Provide the [x, y] coordinate of the cell's center where the given text is located.  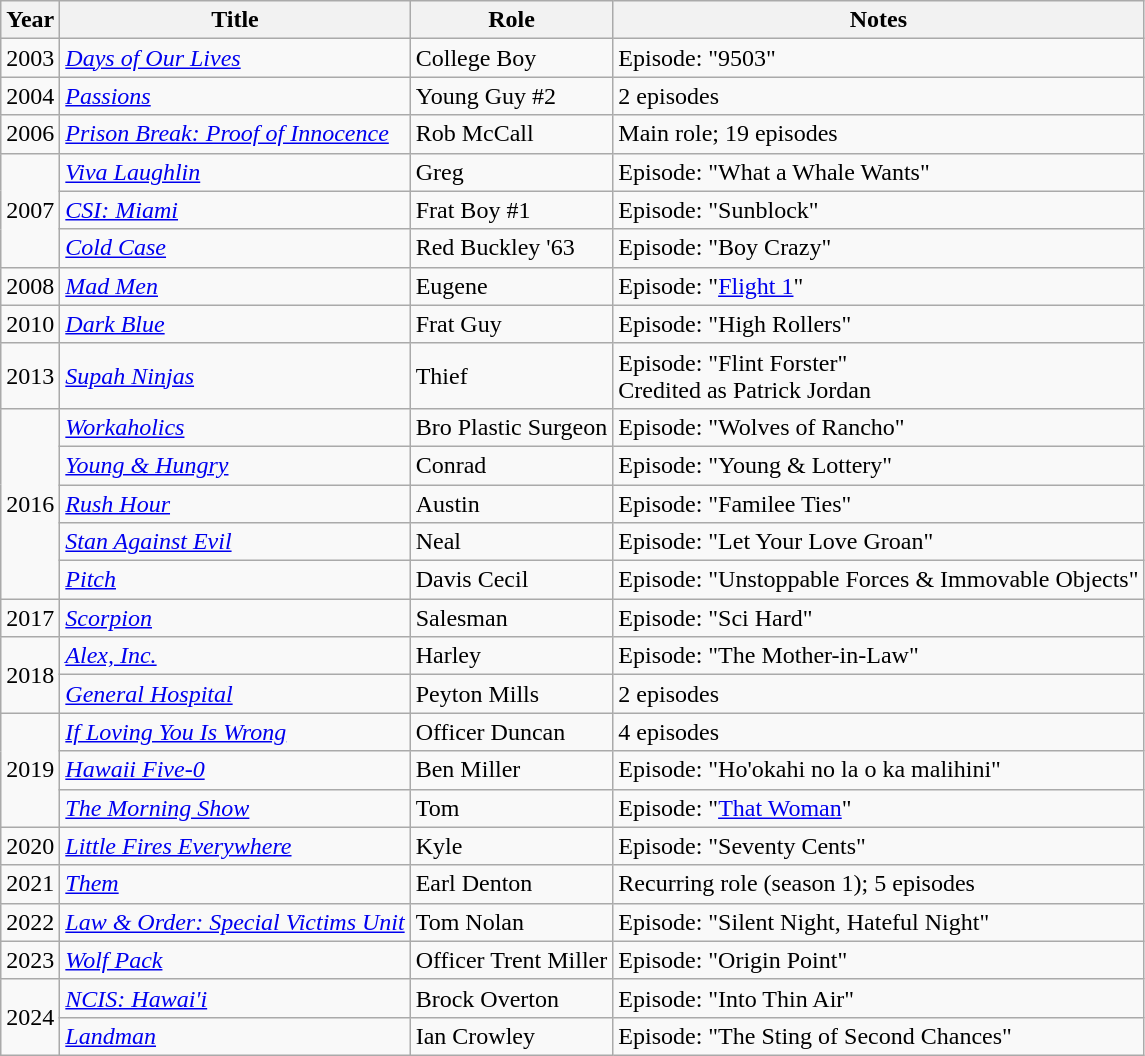
If Loving You Is Wrong [235, 732]
Episode: "Sunblock" [878, 210]
Cold Case [235, 248]
Episode: "Silent Night, Hateful Night" [878, 922]
Officer Trent Miller [512, 960]
2007 [30, 210]
Little Fires Everywhere [235, 846]
Neal [512, 542]
Davis Cecil [512, 580]
Main role; 19 episodes [878, 134]
Episode: "Boy Crazy" [878, 248]
Episode: "Familee Ties" [878, 503]
Landman [235, 1036]
2018 [30, 675]
Thief [512, 376]
Episode: "Flint Forster"Credited as Patrick Jordan [878, 376]
Episode: "What a Whale Wants" [878, 172]
2023 [30, 960]
Rob McCall [512, 134]
Title [235, 20]
Notes [878, 20]
Episode: "Unstoppable Forces & Immovable Objects" [878, 580]
Salesman [512, 618]
Frat Guy [512, 324]
Episode: "Young & Lottery" [878, 465]
Episode: "Wolves of Rancho" [878, 427]
Greg [512, 172]
2013 [30, 376]
Peyton Mills [512, 694]
CSI: Miami [235, 210]
Young Guy #2 [512, 96]
2019 [30, 770]
2024 [30, 1017]
2022 [30, 922]
Tom Nolan [512, 922]
Dark Blue [235, 324]
Wolf Pack [235, 960]
2004 [30, 96]
Them [235, 884]
College Boy [512, 58]
Year [30, 20]
2020 [30, 846]
Supah Ninjas [235, 376]
Law & Order: Special Victims Unit [235, 922]
Ian Crowley [512, 1036]
Harley [512, 656]
Earl Denton [512, 884]
Scorpion [235, 618]
Recurring role (season 1); 5 episodes [878, 884]
2003 [30, 58]
2021 [30, 884]
Passions [235, 96]
Episode: "Ho'okahi no la o ka malihini" [878, 770]
General Hospital [235, 694]
Episode: "The Mother-in-Law" [878, 656]
Tom [512, 808]
Red Buckley '63 [512, 248]
Episode: "Origin Point" [878, 960]
Episode: "Flight 1" [878, 286]
Episode: "Sci Hard" [878, 618]
Conrad [512, 465]
2010 [30, 324]
2016 [30, 503]
Role [512, 20]
Episode: "Let Your Love Groan" [878, 542]
The Morning Show [235, 808]
Ben Miller [512, 770]
Austin [512, 503]
Episode: "That Woman" [878, 808]
Mad Men [235, 286]
Episode: "Seventy Cents" [878, 846]
Workaholics [235, 427]
Rush Hour [235, 503]
NCIS: Hawai'i [235, 998]
Officer Duncan [512, 732]
Stan Against Evil [235, 542]
Frat Boy #1 [512, 210]
Episode: "High Rollers" [878, 324]
Episode: "The Sting of Second Chances" [878, 1036]
Alex, Inc. [235, 656]
Bro Plastic Surgeon [512, 427]
Episode: "9503" [878, 58]
Hawaii Five-0 [235, 770]
Brock Overton [512, 998]
Pitch [235, 580]
Episode: "Into Thin Air" [878, 998]
Viva Laughlin [235, 172]
Eugene [512, 286]
Young & Hungry [235, 465]
2017 [30, 618]
2006 [30, 134]
Kyle [512, 846]
2008 [30, 286]
Prison Break: Proof of Innocence [235, 134]
4 episodes [878, 732]
Days of Our Lives [235, 58]
